Capture the cell that displays the provided text and extract its (X, Y) central coordinate. 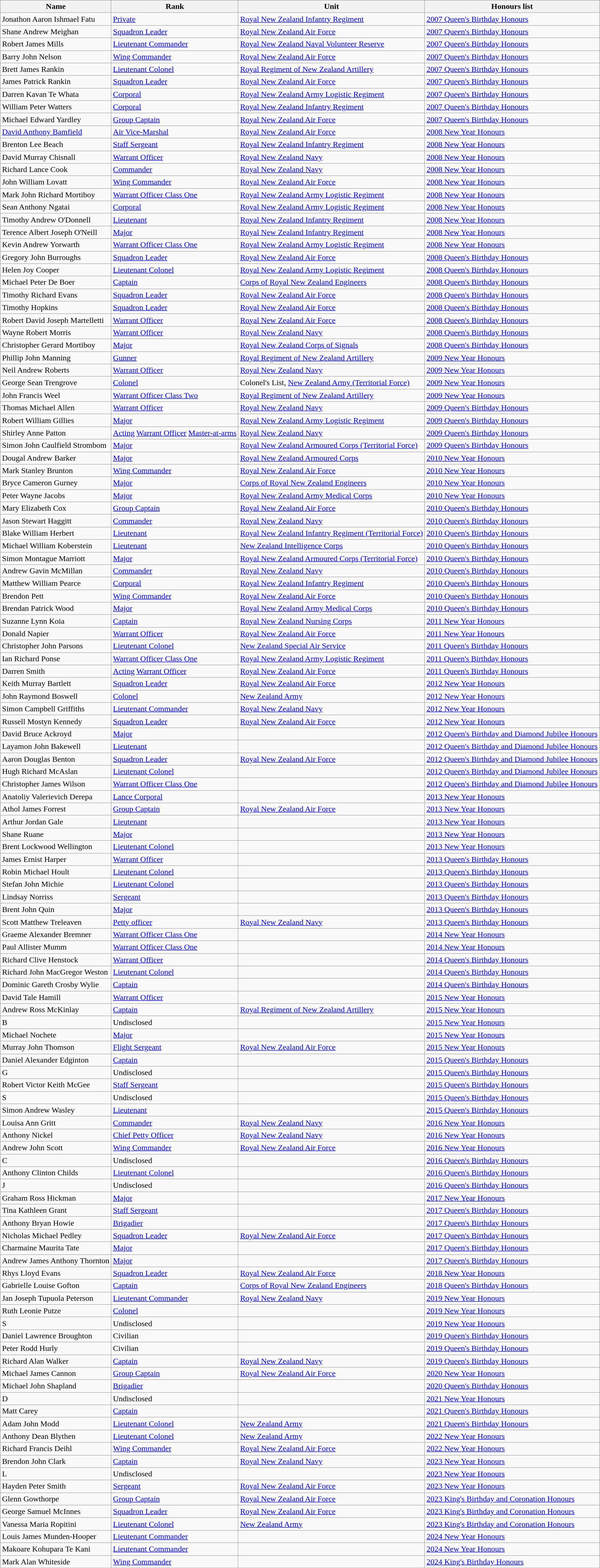
Darren Kavan Te Whata (56, 94)
Christopher James Wilson (56, 784)
Anthony Clinton Childs (56, 1173)
Nicholas Michael Pedley (56, 1236)
Timothy Hopkins (56, 307)
James Patrick Rankin (56, 82)
Louisa Ann Gritt (56, 1123)
Richard Lance Cook (56, 170)
Peter Wayne Jacobs (56, 496)
Dominic Gareth Crosby Wylie (56, 985)
Christopher Gerard Mortiboy (56, 345)
Warrant Officer Class Two (175, 395)
Michael Edward Yardley (56, 119)
Acting Warrant Officer Master-at-arms (175, 433)
Hayden Peter Smith (56, 1486)
Acting Warrant Officer (175, 671)
Aaron Douglas Benton (56, 759)
Jonathon Aaron Ishmael Fatu (56, 19)
Paul Allister Mumm (56, 947)
Dougal Andrew Barker (56, 458)
John Raymond Boswell (56, 696)
Christopher John Parsons (56, 646)
Neil Andrew Roberts (56, 370)
Unit (332, 7)
Royal New Zealand Armoured Corps (332, 458)
Mary Elizabeth Cox (56, 508)
William Peter Watters (56, 107)
Gabrielle Louise Gofton (56, 1286)
Thomas Michael Allen (56, 408)
Brett James Rankin (56, 69)
Blake William Herbert (56, 533)
Andrew James Anthony Thornton (56, 1261)
Louis James Munden-Hooper (56, 1536)
Brendan Patrick Wood (56, 609)
Royal New Zealand Nursing Corps (332, 621)
Chief Petty Officer (175, 1135)
Charmaine Maurita Tate (56, 1248)
Air Vice-Marshal (175, 132)
G (56, 1072)
J (56, 1185)
Andrew Gavin McMillan (56, 571)
Hugh Richard McAslan (56, 772)
Rhys Lloyd Evans (56, 1273)
Shane Ruane (56, 834)
2021 New Year Honours (512, 1399)
Andrew John Scott (56, 1148)
D (56, 1399)
Matt Carey (56, 1411)
James Ernist Harper (56, 859)
Darren Smith (56, 671)
Robert David Joseph Martelletti (56, 320)
Graham Ross Hickman (56, 1198)
2020 Queen's Birthday Honours (512, 1386)
Scott Matthew Treleaven (56, 922)
Lance Corporal (175, 797)
Mark John Richard Mortiboy (56, 195)
Rank (175, 7)
Anthony Dean Blythen (56, 1436)
Peter Rodd Hurly (56, 1348)
Robert James Mills (56, 44)
Shirley Anne Patton (56, 433)
2024 King's Birthday Honours (512, 1561)
Timothy Richard Evans (56, 295)
Michael Nochete (56, 1035)
Mark Stanley Brunton (56, 470)
Anthony Bryan Howie (56, 1223)
Murray John Thomson (56, 1047)
Matthew William Pearce (56, 584)
Wayne Robert Morris (56, 332)
Simon Montague Marriott (56, 558)
David Anthony Bamfield (56, 132)
Gunner (175, 357)
Royal New Zealand Corps of Signals (332, 345)
Suzanne Lynn Koia (56, 621)
Mark Alan Whiteside (56, 1561)
2020 New Year Honours (512, 1374)
Kevin Andrew Yorwarth (56, 245)
Honours list (512, 7)
Petty officer (175, 922)
Lindsay Norriss (56, 897)
John William Lovatt (56, 182)
Terence Albert Joseph O'Neill (56, 232)
Ian Richard Ponse (56, 659)
Stefan John Michie (56, 884)
Name (56, 7)
New Zealand Special Air Service (332, 646)
Vanessa Maria Ropitini (56, 1524)
Anatoliy Valerievich Derepa (56, 797)
Robin Michael Hoult (56, 872)
Robert William Gillies (56, 420)
Simon Andrew Wasley (56, 1110)
Tina Kathleen Grant (56, 1211)
Richard Francis Deihl (56, 1449)
David Tale Hamill (56, 997)
Jason Stewart Haggitt (56, 521)
Brendon John Clark (56, 1461)
2017 New Year Honours (512, 1198)
David Murray Chisnall (56, 157)
L (56, 1474)
Sean Anthony Ngatai (56, 207)
George Samuel McInnes (56, 1511)
Flight Sergeant (175, 1047)
B (56, 1022)
Graeme Alexander Bremner (56, 934)
George Sean Trengrove (56, 383)
2018 Queen's Birthday Honours (512, 1286)
Colonel's List, New Zealand Army (Territorial Force) (332, 383)
Brent John Quin (56, 909)
Private (175, 19)
Russell Mostyn Kennedy (56, 721)
Layamon John Bakewell (56, 746)
Phillip John Manning (56, 357)
Robert Victor Keith McGee (56, 1085)
Richard Clive Henstock (56, 960)
John Francis Weel (56, 395)
C (56, 1160)
2018 New Year Honours (512, 1273)
Arthur Jordan Gale (56, 822)
Jan Joseph Tupuola Peterson (56, 1298)
Daniel Lawrence Broughton (56, 1336)
Adam John Modd (56, 1424)
Simon John Caulfield Strombom (56, 445)
Shane Andrew Meighan (56, 32)
Timothy Andrew O'Donnell (56, 220)
Michael William Koberstein (56, 546)
David Bruce Ackroyd (56, 734)
New Zealand Intelligence Corps (332, 546)
Royal New Zealand Naval Volunteer Reserve (332, 44)
Richard John MacGregor Weston (56, 972)
Athol James Forrest (56, 809)
Royal New Zealand Infantry Regiment (Territorial Force) (332, 533)
Gregory John Burroughs (56, 257)
Glenn Gowthorpe (56, 1499)
Ruth Leonie Putze (56, 1311)
Barry John Nelson (56, 57)
Brent Lockwood Wellington (56, 847)
Michael James Cannon (56, 1374)
Daniel Alexander Edginton (56, 1060)
Donald Napier (56, 634)
Brenton Lee Beach (56, 144)
Michael John Shapland (56, 1386)
Keith Murray Bartlett (56, 684)
Michael Peter De Boer (56, 282)
Simon Campbell Griffiths (56, 709)
Helen Joy Cooper (56, 270)
Brendon Pett (56, 596)
Richard Alan Walker (56, 1361)
Bryce Cameron Gurney (56, 483)
Makoare Kohupara Te Kani (56, 1549)
Andrew Ross McKinlay (56, 1010)
Anthony Nickel (56, 1135)
